Pinpoint the cell where the given text exists, returning its (x, y) midpoint coordinate. 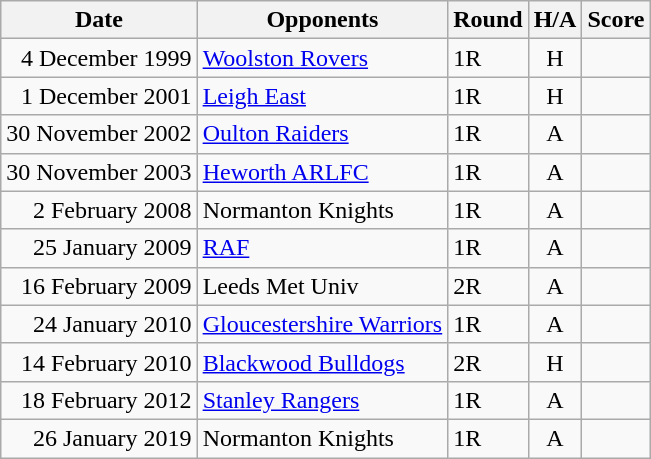
24 January 2010 (99, 324)
Heworth ARLFC (322, 172)
H/A (555, 20)
Leigh East (322, 96)
1 December 2001 (99, 96)
4 December 1999 (99, 58)
Date (99, 20)
Gloucestershire Warriors (322, 324)
14 February 2010 (99, 362)
2 February 2008 (99, 210)
25 January 2009 (99, 248)
Round (488, 20)
30 November 2003 (99, 172)
Score (616, 20)
18 February 2012 (99, 400)
Oulton Raiders (322, 134)
16 February 2009 (99, 286)
Leeds Met Univ (322, 286)
RAF (322, 248)
26 January 2019 (99, 438)
30 November 2002 (99, 134)
Stanley Rangers (322, 400)
Blackwood Bulldogs (322, 362)
Woolston Rovers (322, 58)
Opponents (322, 20)
